Determine the (x, y) coordinate at the center of the cell enclosing the given text.  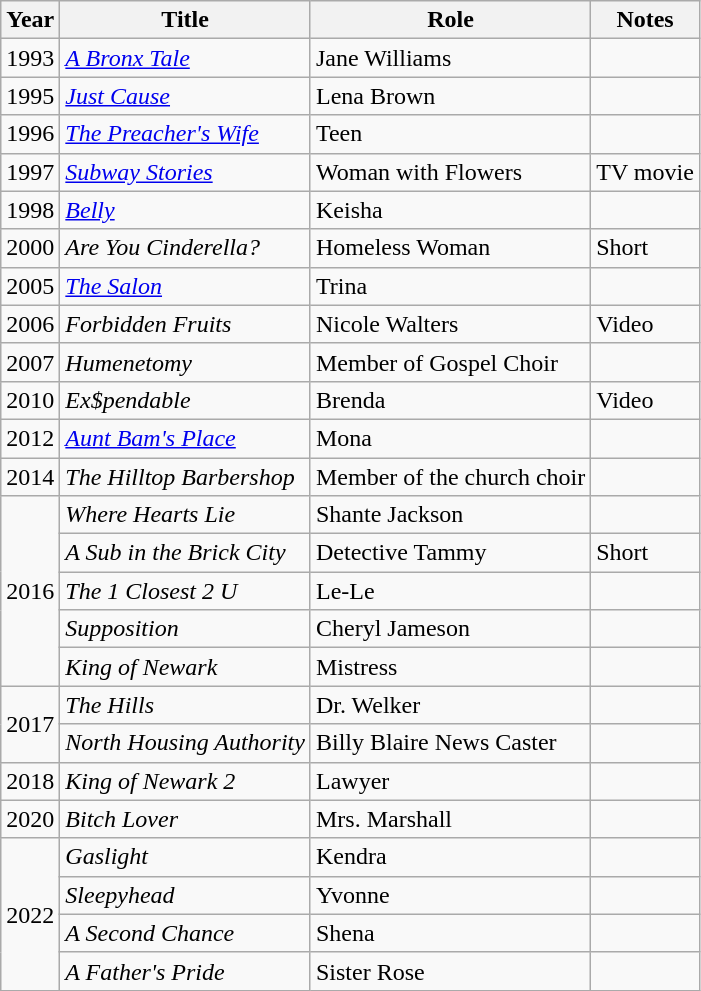
1995 (30, 96)
Jane Williams (450, 58)
Year (30, 20)
Le-Le (450, 591)
Aunt Bam's Place (186, 438)
Mrs. Marshall (450, 819)
Where Hearts Lie (186, 515)
Billy Blaire News Caster (450, 743)
A Bronx Tale (186, 58)
Homeless Woman (450, 248)
Sister Rose (450, 971)
TV movie (646, 172)
The Preacher's Wife (186, 134)
Gaslight (186, 857)
Sleepyhead (186, 895)
Lawyer (450, 781)
Title (186, 20)
Humenetomy (186, 362)
The Hilltop Barbershop (186, 477)
Yvonne (450, 895)
Trina (450, 286)
2014 (30, 477)
Subway Stories (186, 172)
Member of the church choir (450, 477)
2007 (30, 362)
The Salon (186, 286)
2017 (30, 724)
A Father's Pride (186, 971)
1996 (30, 134)
Lena Brown (450, 96)
Keisha (450, 210)
2016 (30, 591)
Teen (450, 134)
Brenda (450, 400)
North Housing Authority (186, 743)
A Second Chance (186, 933)
Member of Gospel Choir (450, 362)
Role (450, 20)
Belly (186, 210)
Notes (646, 20)
Kendra (450, 857)
2012 (30, 438)
1998 (30, 210)
2020 (30, 819)
King of Newark 2 (186, 781)
Just Cause (186, 96)
Shena (450, 933)
1997 (30, 172)
1993 (30, 58)
The Hills (186, 705)
Mona (450, 438)
Detective Tammy (450, 553)
Bitch Lover (186, 819)
Mistress (450, 667)
2005 (30, 286)
Woman with Flowers (450, 172)
2010 (30, 400)
The 1 Closest 2 U (186, 591)
Ex$pendable (186, 400)
2018 (30, 781)
Shante Jackson (450, 515)
Cheryl Jameson (450, 629)
Are You Cinderella? (186, 248)
2022 (30, 914)
Supposition (186, 629)
A Sub in the Brick City (186, 553)
2006 (30, 324)
Nicole Walters (450, 324)
Forbidden Fruits (186, 324)
2000 (30, 248)
Dr. Welker (450, 705)
King of Newark (186, 667)
